Pinpoint the cell where the given text exists, returning its (x, y) midpoint coordinate. 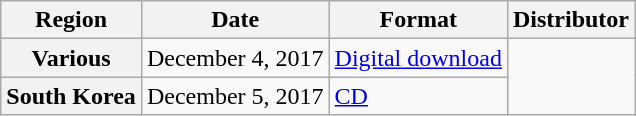
December 4, 2017 (235, 58)
Distributor (570, 20)
South Korea (72, 96)
Date (235, 20)
Various (72, 58)
Format (418, 20)
Digital download (418, 58)
December 5, 2017 (235, 96)
CD (418, 96)
Region (72, 20)
